Scan for the cell matching the given text and deliver its (X, Y) coordinate at center. 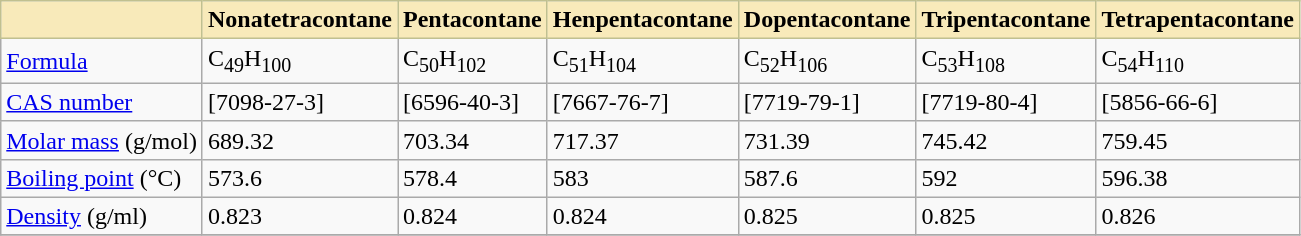
[7667-76-7] (642, 102)
596.38 (1198, 178)
573.6 (300, 178)
703.34 (473, 140)
689.32 (300, 140)
[7719-79-1] (827, 102)
[7098-27-3] (300, 102)
Density (g/ml) (102, 216)
[5856-66-6] (1198, 102)
[6596-40-3] (473, 102)
0.826 (1198, 216)
731.39 (827, 140)
745.42 (1006, 140)
Pentacontane (473, 20)
Henpentacontane (642, 20)
Formula (102, 61)
C50H102 (473, 61)
578.4 (473, 178)
759.45 (1198, 140)
Dopentacontane (827, 20)
Nonatetracontane (300, 20)
CAS number (102, 102)
C52H106 (827, 61)
Molar mass (g/mol) (102, 140)
C51H104 (642, 61)
Tetrapentacontane (1198, 20)
C54H110 (1198, 61)
Tripentacontane (1006, 20)
587.6 (827, 178)
717.37 (642, 140)
C49H100 (300, 61)
Boiling point (°C) (102, 178)
C53H108 (1006, 61)
[7719-80-4] (1006, 102)
592 (1006, 178)
583 (642, 178)
0.823 (300, 216)
